From the cell containing the given text, extract its center point as [x, y] coordinate. 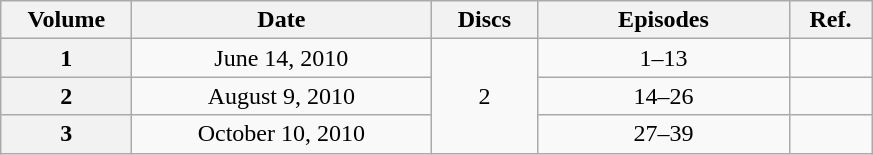
Date [282, 20]
October 10, 2010 [282, 134]
Episodes [664, 20]
August 9, 2010 [282, 96]
June 14, 2010 [282, 58]
14–26 [664, 96]
3 [66, 134]
1 [66, 58]
Ref. [830, 20]
Discs [484, 20]
27–39 [664, 134]
1–13 [664, 58]
Volume [66, 20]
